Locate the cell with the specified text and output its [x, y] center coordinate. 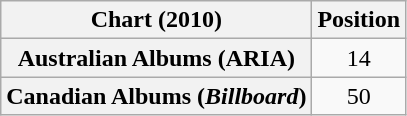
50 [359, 96]
Position [359, 20]
Chart (2010) [156, 20]
Australian Albums (ARIA) [156, 58]
Canadian Albums (Billboard) [156, 96]
14 [359, 58]
